Return [x, y] of the center of cell containing provided text 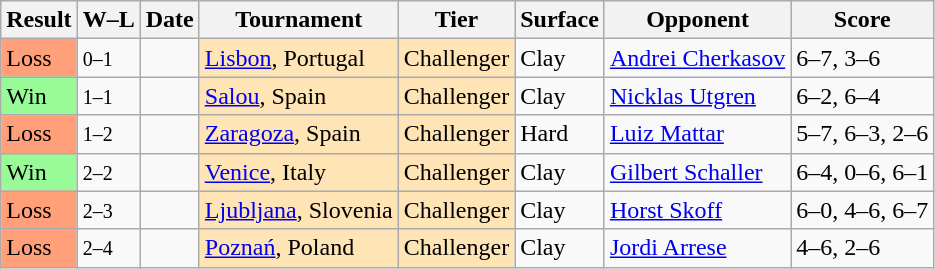
Salou, Spain [298, 96]
Venice, Italy [298, 172]
Date [170, 20]
Horst Skoff [697, 210]
Tournament [298, 20]
1–1 [108, 96]
6–2, 6–4 [862, 96]
Score [862, 20]
2–4 [108, 248]
Luiz Mattar [697, 134]
1–2 [108, 134]
Zaragoza, Spain [298, 134]
Gilbert Schaller [697, 172]
W–L [108, 20]
5–7, 6–3, 2–6 [862, 134]
6–4, 0–6, 6–1 [862, 172]
Opponent [697, 20]
2–2 [108, 172]
0–1 [108, 58]
Lisbon, Portugal [298, 58]
Ljubljana, Slovenia [298, 210]
Result [39, 20]
Tier [456, 20]
6–0, 4–6, 6–7 [862, 210]
Nicklas Utgren [697, 96]
Andrei Cherkasov [697, 58]
Surface [560, 20]
Jordi Arrese [697, 248]
4–6, 2–6 [862, 248]
2–3 [108, 210]
Hard [560, 134]
6–7, 3–6 [862, 58]
Poznań, Poland [298, 248]
